Return the (X, Y) coordinate for the center point of the cell that contains the specified text.  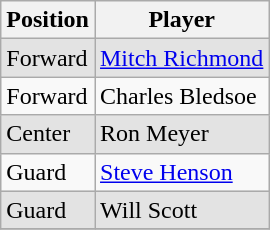
Ron Meyer (181, 134)
Center (48, 134)
Charles Bledsoe (181, 96)
Position (48, 20)
Steve Henson (181, 172)
Mitch Richmond (181, 58)
Player (181, 20)
Will Scott (181, 210)
